Detect which cell encompasses the target text, then output its (X, Y) center coordinate. 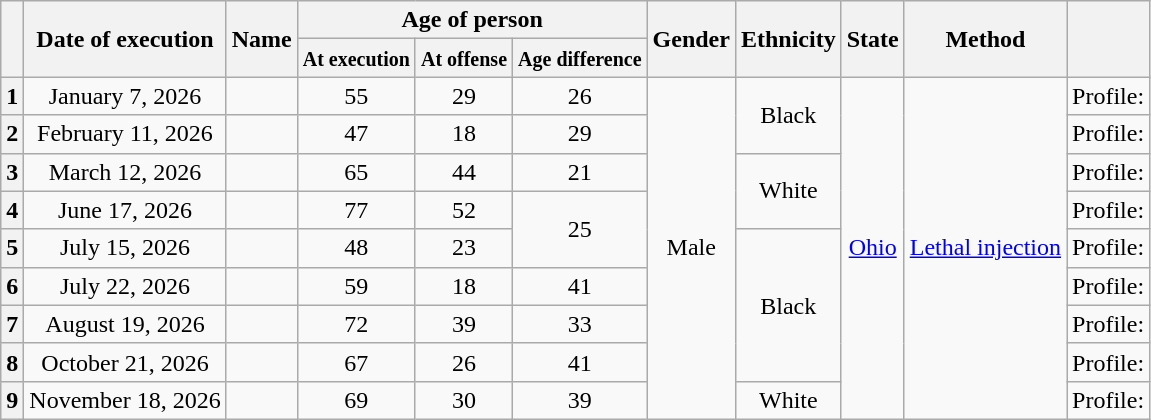
January 7, 2026 (125, 96)
52 (464, 210)
Lethal injection (985, 248)
48 (356, 248)
November 18, 2026 (125, 400)
June 17, 2026 (125, 210)
Male (691, 248)
47 (356, 134)
33 (580, 324)
July 15, 2026 (125, 248)
August 19, 2026 (125, 324)
69 (356, 400)
65 (356, 172)
February 11, 2026 (125, 134)
Gender (691, 39)
July 22, 2026 (125, 286)
77 (356, 210)
25 (580, 229)
State (872, 39)
8 (12, 362)
Age of person (472, 20)
30 (464, 400)
Date of execution (125, 39)
23 (464, 248)
72 (356, 324)
Age difference (580, 58)
1 (12, 96)
44 (464, 172)
4 (12, 210)
Ethnicity (788, 39)
6 (12, 286)
67 (356, 362)
21 (580, 172)
March 12, 2026 (125, 172)
2 (12, 134)
9 (12, 400)
3 (12, 172)
5 (12, 248)
55 (356, 96)
At offense (464, 58)
59 (356, 286)
Method (985, 39)
Ohio (872, 248)
Name (262, 39)
At execution (356, 58)
October 21, 2026 (125, 362)
7 (12, 324)
